Determine the (x, y) coordinate at the center of the cell enclosing the given text.  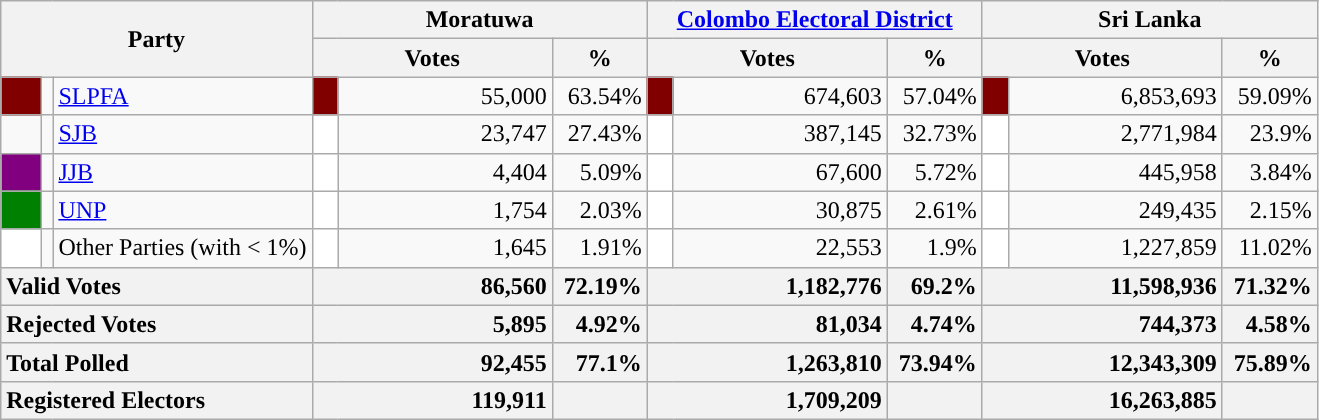
2.03% (600, 210)
Moratuwa (480, 20)
744,373 (1102, 324)
4.58% (1270, 324)
63.54% (600, 96)
16,263,885 (1102, 400)
Rejected Votes (156, 324)
1,754 (445, 210)
81,034 (767, 324)
92,455 (432, 362)
1,227,859 (1115, 248)
3.84% (1270, 172)
2,771,984 (1115, 134)
Colombo Electoral District (814, 20)
5,895 (432, 324)
30,875 (780, 210)
77.1% (600, 362)
71.32% (1270, 286)
55,000 (445, 96)
32.73% (934, 134)
6,853,693 (1115, 96)
1,263,810 (767, 362)
Valid Votes (156, 286)
75.89% (1270, 362)
119,911 (432, 400)
12,343,309 (1102, 362)
249,435 (1115, 210)
Party (156, 39)
69.2% (934, 286)
72.19% (600, 286)
57.04% (934, 96)
4.92% (600, 324)
5.72% (934, 172)
1,182,776 (767, 286)
1,709,209 (767, 400)
59.09% (1270, 96)
1.91% (600, 248)
Total Polled (156, 362)
1.9% (934, 248)
1,645 (445, 248)
445,958 (1115, 172)
4,404 (445, 172)
86,560 (432, 286)
11.02% (1270, 248)
4.74% (934, 324)
Other Parties (with < 1%) (182, 248)
23.9% (1270, 134)
27.43% (600, 134)
11,598,936 (1102, 286)
SLPFA (182, 96)
2.15% (1270, 210)
UNP (182, 210)
JJB (182, 172)
2.61% (934, 210)
67,600 (780, 172)
Registered Electors (156, 400)
5.09% (600, 172)
SJB (182, 134)
22,553 (780, 248)
Sri Lanka (1150, 20)
387,145 (780, 134)
23,747 (445, 134)
73.94% (934, 362)
674,603 (780, 96)
